Provide the [x, y] coordinate of the cell's center where the given text is located.  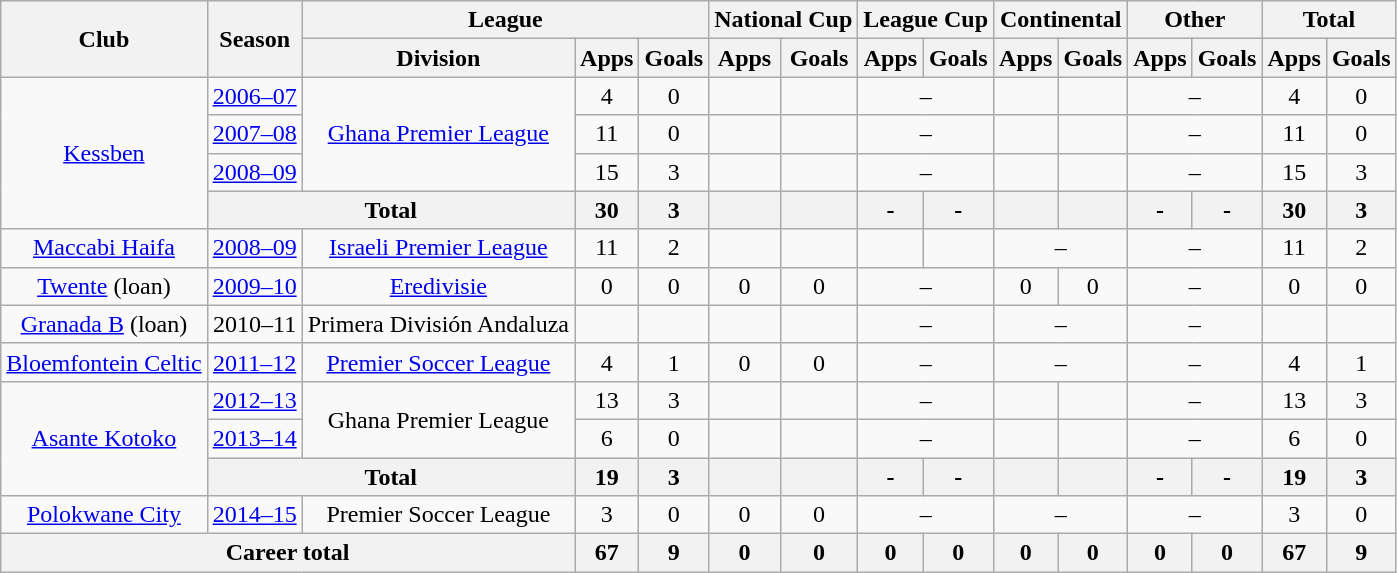
Kessben [104, 153]
Division [438, 58]
2012–13 [254, 400]
Career total [288, 553]
Granada B (loan) [104, 324]
Asante Kotoko [104, 438]
2007–08 [254, 134]
2009–10 [254, 286]
Bloemfontein Celtic [104, 362]
Eredivisie [438, 286]
2014–15 [254, 515]
Club [104, 39]
2011–12 [254, 362]
National Cup [784, 20]
Israeli Premier League [438, 248]
Continental [1061, 20]
Primera División Andaluza [438, 324]
2013–14 [254, 438]
Maccabi Haifa [104, 248]
League Cup [926, 20]
Polokwane City [104, 515]
Other [1195, 20]
2006–07 [254, 96]
2010–11 [254, 324]
League [506, 20]
Season [254, 39]
Twente (loan) [104, 286]
